From the cell containing the given text, extract its center point as [x, y] coordinate. 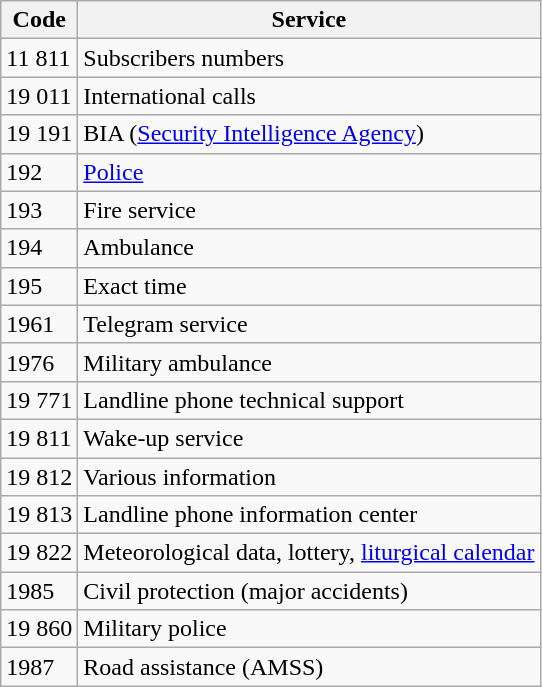
Military police [309, 629]
194 [40, 248]
Ambulance [309, 248]
Subscribers numbers [309, 58]
195 [40, 286]
1987 [40, 667]
Landline phone technical support [309, 400]
Various information [309, 477]
Exact time [309, 286]
Code [40, 20]
Landline phone information center [309, 515]
1961 [40, 324]
Meteorological data, lottery, liturgical calendar [309, 553]
19 812 [40, 477]
Road assistance (AMSS) [309, 667]
Police [309, 172]
Telegram service [309, 324]
19 771 [40, 400]
19 191 [40, 134]
1976 [40, 362]
19 822 [40, 553]
19 011 [40, 96]
193 [40, 210]
11 811 [40, 58]
Military ambulance [309, 362]
BIA (Security Intelligence Agency) [309, 134]
Service [309, 20]
19 813 [40, 515]
19 860 [40, 629]
192 [40, 172]
1985 [40, 591]
International calls [309, 96]
Fire service [309, 210]
Wake-up service [309, 438]
19 811 [40, 438]
Civil protection (major accidents) [309, 591]
